Search for the cell housing the specified text and yield its [X, Y] center coordinate. 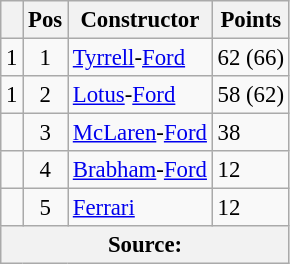
Lotus-Ford [140, 95]
5 [46, 208]
Ferrari [140, 208]
Points [250, 20]
Constructor [140, 20]
2 [46, 95]
62 (66) [250, 58]
58 (62) [250, 95]
Tyrrell-Ford [140, 58]
McLaren-Ford [140, 133]
Source: [146, 245]
38 [250, 133]
Brabham-Ford [140, 170]
4 [46, 170]
3 [46, 133]
Pos [46, 20]
